Output the [X, Y] coordinate of the center of the cell containing the given text.  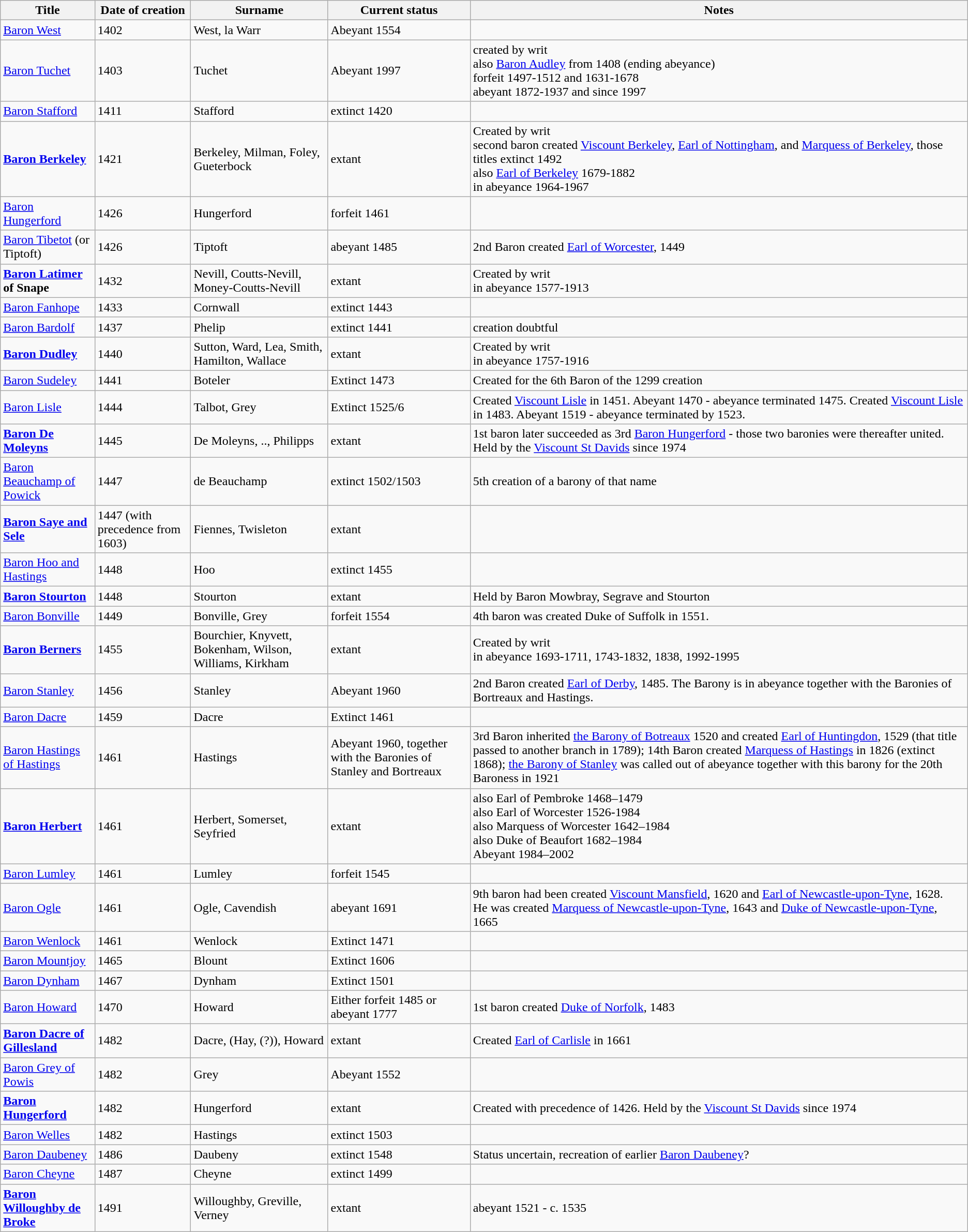
Baron Ogle [48, 907]
Baron Hastings of Hastings [48, 757]
Abeyant 1997 [399, 70]
1440 [143, 354]
Phelip [260, 327]
Howard [260, 1008]
extinct 1503 [399, 1135]
Wenlock [260, 941]
2nd Baron created Earl of Derby, 1485. The Barony is in abeyance together with the Baronies of Bortreaux and Hastings. [719, 690]
Baron Bonville [48, 616]
Baron Stanley [48, 690]
Cornwall [260, 307]
1421 [143, 159]
1433 [143, 307]
Baron Dynham [48, 980]
Grey [260, 1075]
forfeit 1554 [399, 616]
Baron Tuchet [48, 70]
Notes [719, 10]
Baron Stourton [48, 596]
Baron Cheyne [48, 1174]
Baron Dacre of Gillesland [48, 1041]
Baron Hoo and Hastings [48, 570]
1403 [143, 70]
Bourchier, Knyvett, Bokenham, Wilson, Williams, Kirkham [260, 650]
Fiennes, Twisleton [260, 529]
Title [48, 10]
extinct 1455 [399, 570]
1402 [143, 30]
Baron Latimer of Snape [48, 280]
Baron Mountjoy [48, 960]
Current status [399, 10]
Date of creation [143, 10]
1456 [143, 690]
Abeyant 1554 [399, 30]
Extinct 1606 [399, 960]
2nd Baron created Earl of Worcester, 1449 [719, 247]
1444 [143, 407]
abeyant 1485 [399, 247]
Dacre, (Hay, (?)), Howard [260, 1041]
Created with precedence of 1426. Held by the Viscount St Davids since 1974 [719, 1108]
Dynham [260, 980]
1432 [143, 280]
Baron Howard [48, 1008]
Baron Wenlock [48, 941]
1467 [143, 980]
Boteler [260, 380]
Baron Lumley [48, 874]
1491 [143, 1208]
Created by writin abeyance 1693-1711, 1743-1832, 1838, 1992-1995 [719, 650]
extinct 1499 [399, 1174]
1437 [143, 327]
Baron De Moleyns [48, 441]
Baron Grey of Powis [48, 1075]
1447 (with precedence from 1603) [143, 529]
1459 [143, 717]
Baron Lisle [48, 407]
Baron Daubeney [48, 1154]
Tuchet [260, 70]
Baron Dacre [48, 717]
1470 [143, 1008]
Baron Welles [48, 1135]
De Moleyns, .., Philipps [260, 441]
1449 [143, 616]
1487 [143, 1174]
West, la Warr [260, 30]
Stanley [260, 690]
Extinct 1471 [399, 941]
Bonville, Grey [260, 616]
Extinct 1461 [399, 717]
1445 [143, 441]
Abeyant 1960 [399, 690]
Created by writin abeyance 1577-1913 [719, 280]
abeyant 1691 [399, 907]
Baron Dudley [48, 354]
Extinct 1525/6 [399, 407]
Baron Berkeley [48, 159]
1441 [143, 380]
Berkeley, Milman, Foley, Gueterbock [260, 159]
1486 [143, 1154]
Created by writin abeyance 1757-1916 [719, 354]
Surname [260, 10]
Stourton [260, 596]
Baron Willoughby de Broke [48, 1208]
5th creation of a barony of that name [719, 482]
Cheyne [260, 1174]
Extinct 1501 [399, 980]
Daubeny [260, 1154]
Either forfeit 1485 or abeyant 1777 [399, 1008]
extinct 1548 [399, 1154]
also Earl of Pembroke 1468–1479also Earl of Worcester 1526-1984also Marquess of Worcester 1642–1984also Duke of Beaufort 1682–1984Abeyant 1984–2002 [719, 826]
Stafford [260, 111]
Baron Saye and Sele [48, 529]
Baron Sudeley [48, 380]
created by writalso Baron Audley from 1408 (ending abeyance)forfeit 1497-1512 and 1631-1678abeyant 1872-1937 and since 1997 [719, 70]
Baron Tibetot (or Tiptoft) [48, 247]
Baron West [48, 30]
Blount [260, 960]
Baron Stafford [48, 111]
Extinct 1473 [399, 380]
Held by Baron Mowbray, Segrave and Stourton [719, 596]
Created Earl of Carlisle in 1661 [719, 1041]
abeyant 1521 - c. 1535 [719, 1208]
forfeit 1545 [399, 874]
4th baron was created Duke of Suffolk in 1551. [719, 616]
Lumley [260, 874]
Created for the 6th Baron of the 1299 creation [719, 380]
Status uncertain, recreation of earlier Baron Daubeney? [719, 1154]
Herbert, Somerset, Seyfried [260, 826]
1465 [143, 960]
Nevill, Coutts-Nevill, Money-Coutts-Nevill [260, 280]
Hoo [260, 570]
extinct 1502/1503 [399, 482]
Created Viscount Lisle in 1451. Abeyant 1470 - abeyance terminated 1475. Created Viscount Lisle in 1483. Abeyant 1519 - abeyance terminated by 1523. [719, 407]
Abeyant 1552 [399, 1075]
extinct 1443 [399, 307]
Baron Berners [48, 650]
Talbot, Grey [260, 407]
1455 [143, 650]
Sutton, Ward, Lea, Smith, Hamilton, Wallace [260, 354]
1447 [143, 482]
Willoughby, Greville, Verney [260, 1208]
Baron Bardolf [48, 327]
Dacre [260, 717]
Baron Beauchamp of Powick [48, 482]
extinct 1441 [399, 327]
Baron Fanhope [48, 307]
Ogle, Cavendish [260, 907]
de Beauchamp [260, 482]
1st baron later succeeded as 3rd Baron Hungerford - those two baronies were thereafter united. Held by the Viscount St Davids since 1974 [719, 441]
extinct 1420 [399, 111]
forfeit 1461 [399, 213]
creation doubtful [719, 327]
1st baron created Duke of Norfolk, 1483 [719, 1008]
Baron Herbert [48, 826]
Tiptoft [260, 247]
Abeyant 1960, together with the Baronies of Stanley and Bortreaux [399, 757]
1411 [143, 111]
